Scan for the cell matching the given text and deliver its [X, Y] coordinate at center. 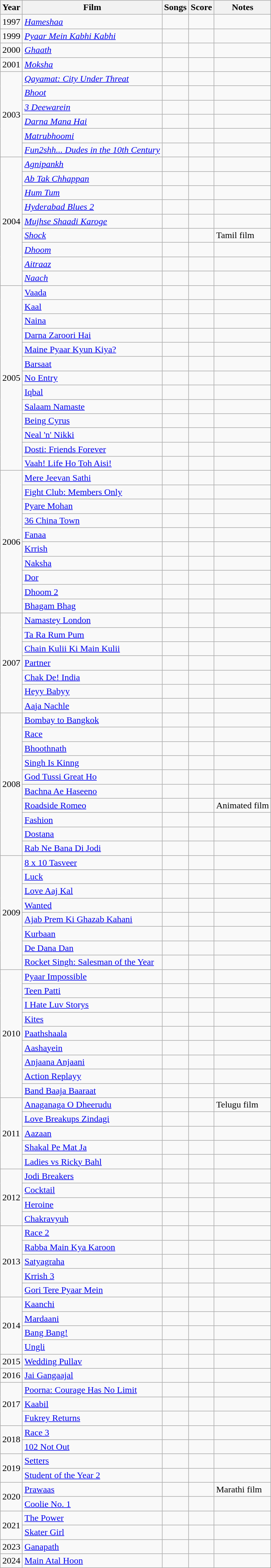
Ajab Prem Ki Ghazab Kahani [92, 920]
Ungli [92, 1347]
2016 [11, 1376]
Songs [175, 7]
Darna Zaroori Hai [92, 335]
2018 [11, 1440]
2019 [11, 1468]
2015 [11, 1361]
2017 [11, 1404]
I Hate Luv Storys [92, 1005]
Bhoot [92, 93]
2007 [11, 663]
Krrish [92, 549]
De Dana Dan [92, 948]
Pyaar Mein Kabhi Kabhi [92, 36]
Shakal Pe Mat Ja [92, 1148]
Rab Ne Bana Di Jodi [92, 848]
Being Cyrus [92, 421]
Fashion [92, 820]
Singh Is Kinng [92, 763]
Neal 'n' Nikki [92, 435]
Naksha [92, 563]
Rabba Main Kya Karoon [92, 1247]
Ta Ra Rum Pum [92, 635]
Wedding Pullav [92, 1361]
Race 2 [92, 1233]
2023 [11, 1547]
Chakravyuh [92, 1219]
Barsaat [92, 364]
2008 [11, 784]
Jodi Breakers [92, 1176]
2009 [11, 912]
Naina [92, 321]
Notes [243, 7]
2014 [11, 1325]
Fukrey Returns [92, 1418]
Bang Bang! [92, 1333]
Maine Pyaar Kyun Kiya? [92, 349]
Moksha [92, 64]
Pyaar Impossible [92, 976]
2004 [11, 221]
Animated film [243, 805]
Rocket Singh: Salesman of the Year [92, 962]
Wanted [92, 905]
Coolie No. 1 [92, 1504]
Telugu film [243, 1105]
Chak De! India [92, 677]
2013 [11, 1261]
Mujhse Shaadi Karoge [92, 221]
God Tussi Great Ho [92, 777]
Heroine [92, 1204]
2012 [11, 1197]
The Power [92, 1518]
2000 [11, 50]
Luck [92, 877]
2020 [11, 1496]
Marathi film [243, 1489]
Krrish 3 [92, 1276]
Chain Kulii Ki Main Kulii [92, 649]
Qayamat: City Under Threat [92, 79]
2021 [11, 1525]
Dhoom 2 [92, 592]
Dosti: Friends Forever [92, 449]
Vaah! Life Ho Toh Aisi! [92, 464]
Cocktail [92, 1190]
Kites [92, 1019]
Heyy Babyy [92, 692]
36 China Town [92, 520]
Paathshaala [92, 1033]
Agnipankh [92, 164]
Iqbal [92, 392]
Aitraaz [92, 264]
Love Aaj Kal [92, 891]
Aashayein [92, 1048]
2001 [11, 64]
Roadside Romeo [92, 805]
Action Replayy [92, 1076]
Band Baaja Baaraat [92, 1091]
Bhagam Bhag [92, 606]
Anjaana Anjaani [92, 1062]
Ghaath [92, 50]
Satyagraha [92, 1261]
Score [201, 7]
Mere Jeevan Sathi [92, 478]
Bombay to Bangkok [92, 720]
Namastey London [92, 620]
Mardaani [92, 1318]
2003 [11, 114]
Ab Tak Chhappan [92, 179]
Ladies vs Ricky Bahl [92, 1162]
No Entry [92, 378]
Hameshaa [92, 22]
Kaanchi [92, 1304]
Teen Patti [92, 991]
2005 [11, 378]
Aaja Nachle [92, 706]
Fight Club: Members Only [92, 492]
Matrubhoomi [92, 136]
Jai Gangaajal [92, 1376]
1997 [11, 22]
Race [92, 734]
Setters [92, 1461]
Bhoothnath [92, 748]
Anaganaga O Dheerudu [92, 1105]
Ganapath [92, 1547]
Main Atal Hoon [92, 1561]
Race 3 [92, 1432]
Hum Tum [92, 193]
Kaabil [92, 1404]
Year [11, 7]
102 Not Out [92, 1447]
Kaal [92, 307]
2010 [11, 1033]
Aazaan [92, 1133]
2011 [11, 1133]
3 Deewarein [92, 107]
Dor [92, 577]
Dostana [92, 834]
Kurbaan [92, 934]
Darna Mana Hai [92, 121]
Skater Girl [92, 1532]
2024 [11, 1561]
Shock [92, 235]
Student of the Year 2 [92, 1475]
Salaam Namaste [92, 406]
Film [92, 7]
8 x 10 Tasveer [92, 862]
Vaada [92, 292]
Gori Tere Pyaar Mein [92, 1290]
Poorna: Courage Has No Limit [92, 1390]
Pyare Mohan [92, 506]
Hyderabad Blues 2 [92, 207]
Fun2shh... Dudes in the 10th Century [92, 150]
Tamil film [243, 235]
Prawaas [92, 1489]
Love Breakups Zindagi [92, 1119]
2006 [11, 542]
Bachna Ae Haseeno [92, 791]
Dhoom [92, 250]
Naach [92, 278]
Fanaa [92, 535]
1999 [11, 36]
Partner [92, 663]
